Identify which cell holds the provided text, then report its (x, y) central coordinate. 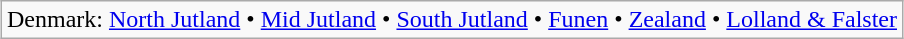
Denmark: North Jutland • Mid Jutland • South Jutland • Funen • Zealand • Lolland & Falster (452, 20)
